Output the [x, y] coordinate of the center of the cell containing the given text.  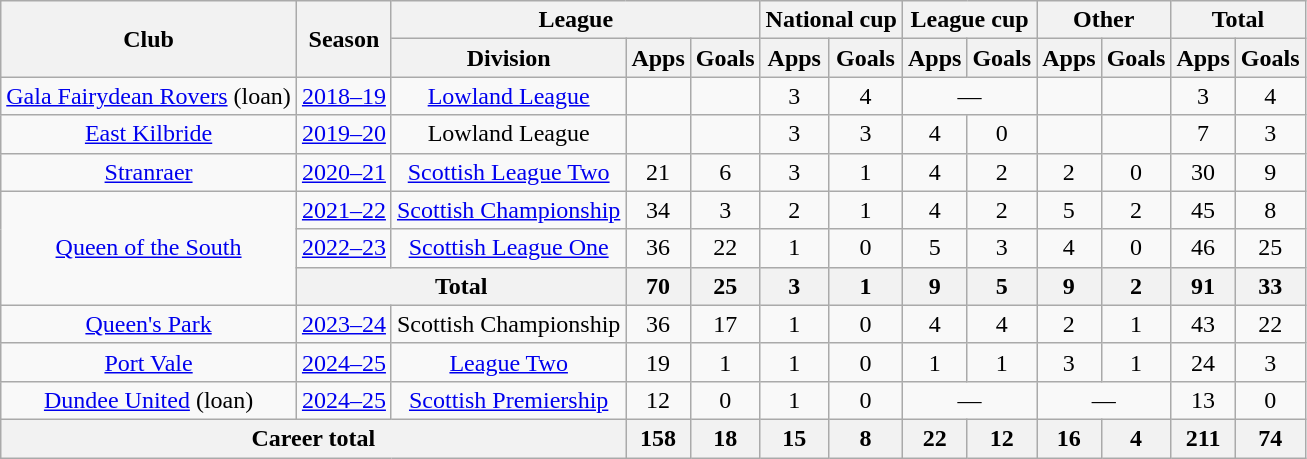
League [576, 20]
13 [1203, 400]
Scottish League Two [508, 172]
46 [1203, 248]
2023–24 [344, 324]
Career total [314, 438]
National cup [831, 20]
74 [1270, 438]
6 [725, 172]
Gala Fairydean Rovers (loan) [149, 96]
Scottish Premiership [508, 400]
16 [1069, 438]
91 [1203, 286]
45 [1203, 210]
East Kilbride [149, 134]
18 [725, 438]
30 [1203, 172]
7 [1203, 134]
2020–21 [344, 172]
Other [1104, 20]
Season [344, 39]
158 [658, 438]
Queen of the South [149, 248]
43 [1203, 324]
21 [658, 172]
Dundee United (loan) [149, 400]
League Two [508, 362]
Stranraer [149, 172]
24 [1203, 362]
2018–19 [344, 96]
Division [508, 58]
2022–23 [344, 248]
19 [658, 362]
17 [725, 324]
Club [149, 39]
League cup [969, 20]
70 [658, 286]
34 [658, 210]
Queen's Park [149, 324]
33 [1270, 286]
Port Vale [149, 362]
15 [794, 438]
2019–20 [344, 134]
211 [1203, 438]
Scottish League One [508, 248]
2021–22 [344, 210]
